Identify which cell holds the provided text, then report its [X, Y] central coordinate. 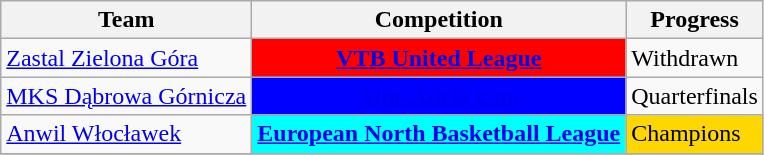
Alpe Adria Cup [439, 96]
Team [126, 20]
Progress [695, 20]
Competition [439, 20]
Anwil Włocławek [126, 134]
Zastal Zielona Góra [126, 58]
Withdrawn [695, 58]
European North Basketball League [439, 134]
VTB United League [439, 58]
Champions [695, 134]
MKS Dąbrowa Górnicza [126, 96]
Quarterfinals [695, 96]
